Return [x, y] of the center of cell containing provided text 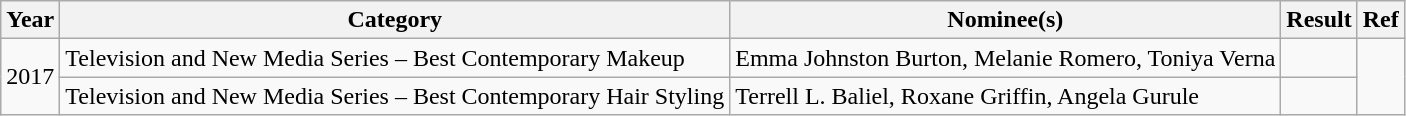
Nominee(s) [1006, 20]
Television and New Media Series – Best Contemporary Makeup [395, 58]
Emma Johnston Burton, Melanie Romero, Toniya Verna [1006, 58]
Result [1319, 20]
Television and New Media Series – Best Contemporary Hair Styling [395, 96]
Ref [1380, 20]
Terrell L. Baliel, Roxane Griffin, Angela Gurule [1006, 96]
2017 [30, 77]
Year [30, 20]
Category [395, 20]
